Locate the cell with the specified text and output its (x, y) center coordinate. 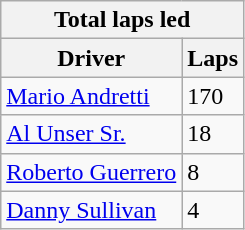
Danny Sullivan (92, 210)
8 (213, 172)
170 (213, 96)
Driver (92, 58)
Al Unser Sr. (92, 134)
Mario Andretti (92, 96)
Roberto Guerrero (92, 172)
18 (213, 134)
Total laps led (122, 20)
4 (213, 210)
Laps (213, 58)
